Provide the (X, Y) coordinate of the cell's center where the given text is located.  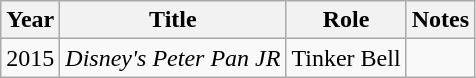
2015 (30, 58)
Notes (440, 20)
Year (30, 20)
Role (346, 20)
Tinker Bell (346, 58)
Title (173, 20)
Disney's Peter Pan JR (173, 58)
